Determine the (X, Y) coordinate at the center of the cell enclosing the given text.  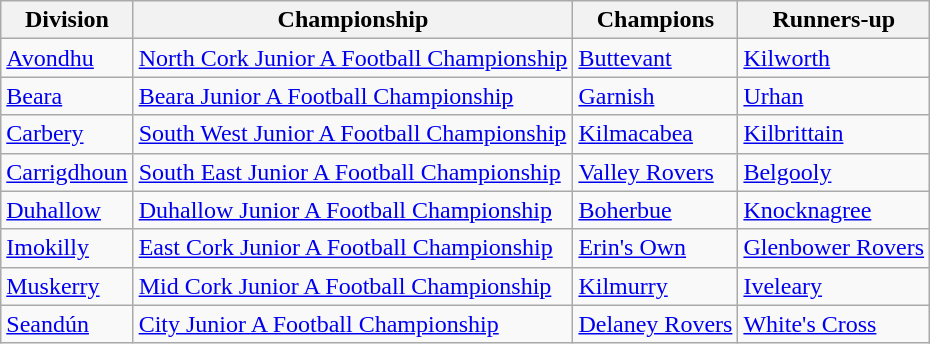
Garnish (656, 96)
Seandún (67, 324)
South West Junior A Football Championship (353, 134)
Kilmacabea (656, 134)
Avondhu (67, 58)
Kilworth (834, 58)
Championship (353, 20)
South East Junior A Football Championship (353, 172)
Belgooly (834, 172)
North Cork Junior A Football Championship (353, 58)
Iveleary (834, 286)
Duhallow (67, 210)
Valley Rovers (656, 172)
City Junior A Football Championship (353, 324)
Boherbue (656, 210)
East Cork Junior A Football Championship (353, 248)
Carrigdhoun (67, 172)
Muskerry (67, 286)
Glenbower Rovers (834, 248)
Knocknagree (834, 210)
Division (67, 20)
Urhan (834, 96)
Runners-up (834, 20)
Buttevant (656, 58)
Mid Cork Junior A Football Championship (353, 286)
Erin's Own (656, 248)
Beara (67, 96)
Delaney Rovers (656, 324)
Kilmurry (656, 286)
Carbery (67, 134)
Imokilly (67, 248)
Champions (656, 20)
White's Cross (834, 324)
Kilbrittain (834, 134)
Beara Junior A Football Championship (353, 96)
Duhallow Junior A Football Championship (353, 210)
